Determine the [X, Y] coordinate at the center of the cell enclosing the given text.  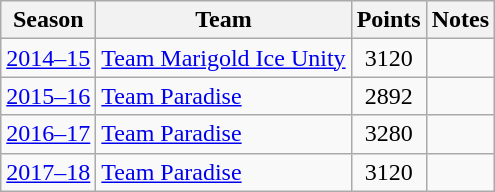
3280 [388, 134]
Points [388, 20]
Season [48, 20]
2017–18 [48, 172]
Team Marigold Ice Unity [224, 58]
2014–15 [48, 58]
2892 [388, 96]
2015–16 [48, 96]
Team [224, 20]
2016–17 [48, 134]
Notes [460, 20]
